Output the [x, y] coordinate of the center of the cell containing the given text.  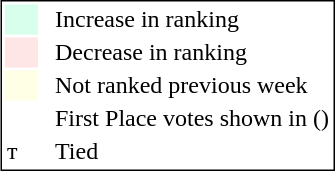
т [22, 151]
Tied [192, 151]
Not ranked previous week [192, 85]
First Place votes shown in () [192, 119]
Decrease in ranking [192, 53]
Increase in ranking [192, 19]
